Return (X, Y) of the center of cell containing provided text 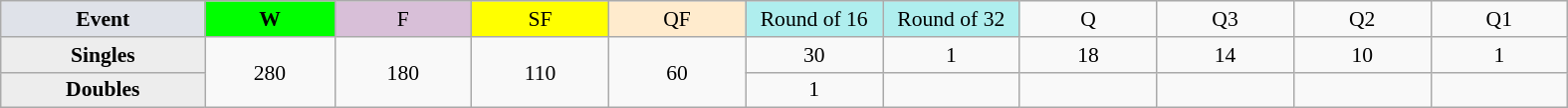
14 (1226, 55)
18 (1088, 55)
F (403, 19)
SF (541, 19)
Doubles (104, 90)
180 (403, 72)
Q (1088, 19)
QF (677, 19)
Q3 (1226, 19)
Singles (104, 55)
Round of 16 (814, 19)
30 (814, 55)
Round of 32 (951, 19)
Q2 (1362, 19)
280 (270, 72)
W (270, 19)
60 (677, 72)
110 (541, 72)
10 (1362, 55)
Q1 (1499, 19)
Event (104, 19)
